Locate the cell with the specified text and output its [x, y] center coordinate. 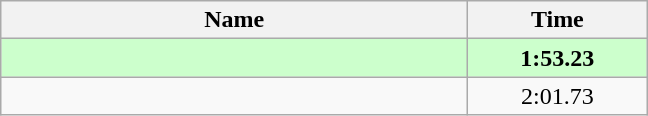
2:01.73 [558, 96]
Time [558, 20]
1:53.23 [558, 58]
Name [234, 20]
